Scan for the cell matching the given text and deliver its (x, y) coordinate at center. 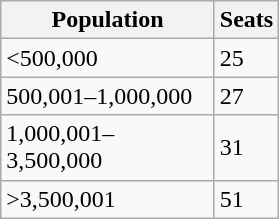
25 (246, 58)
Seats (246, 20)
Population (108, 20)
51 (246, 199)
>3,500,001 (108, 199)
1,000,001–3,500,000 (108, 148)
<500,000 (108, 58)
27 (246, 96)
31 (246, 148)
500,001–1,000,000 (108, 96)
